Scan for the cell matching the given text and deliver its (x, y) coordinate at center. 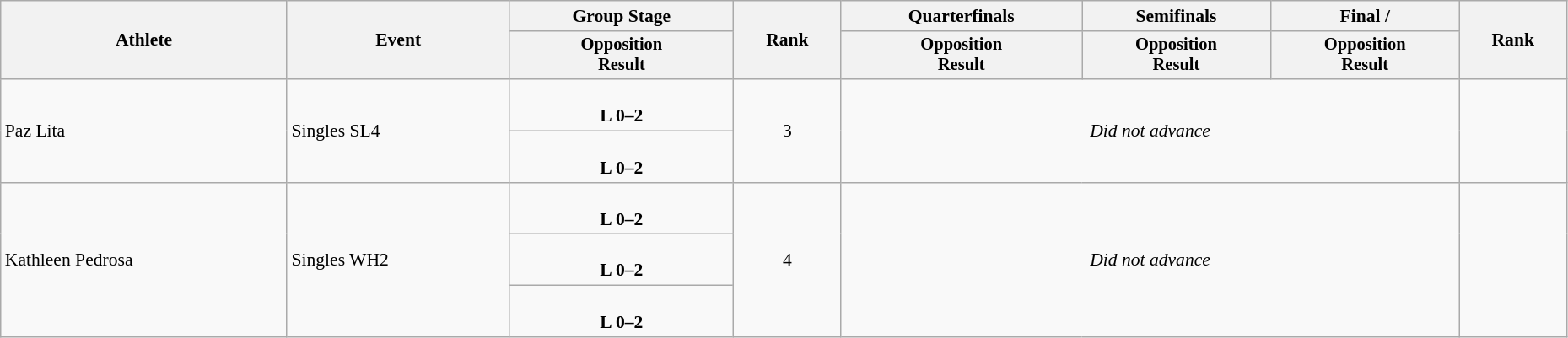
Quarterfinals (962, 16)
Singles WH2 (398, 260)
Group Stage (622, 16)
Event (398, 40)
Final / (1365, 16)
Athlete (144, 40)
4 (788, 260)
Semifinals (1177, 16)
3 (788, 131)
Singles SL4 (398, 131)
Kathleen Pedrosa (144, 260)
Paz Lita (144, 131)
